For the text-containing cell, return its midpoint in [X, Y] coordinate format. 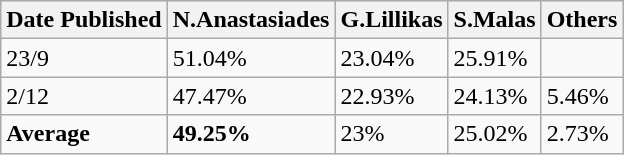
2/12 [84, 96]
51.04% [251, 58]
2.73% [582, 134]
23.04% [392, 58]
23% [392, 134]
25.91% [494, 58]
24.13% [494, 96]
23/9 [84, 58]
5.46% [582, 96]
S.Malas [494, 20]
N.Anastasiades [251, 20]
49.25% [251, 134]
47.47% [251, 96]
Average [84, 134]
Date Published [84, 20]
22.93% [392, 96]
Others [582, 20]
G.Lillikas [392, 20]
25.02% [494, 134]
